Scan for the cell matching the given text and deliver its [X, Y] coordinate at center. 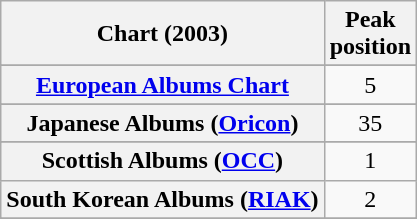
Chart (2003) [162, 34]
South Korean Albums (RIAK) [162, 199]
1 [370, 161]
European Albums Chart [162, 85]
Peakposition [370, 34]
Scottish Albums (OCC) [162, 161]
Japanese Albums (Oricon) [162, 123]
5 [370, 85]
2 [370, 199]
35 [370, 123]
